Extract the (X, Y) coordinate from the center of the cell holding the provided text.  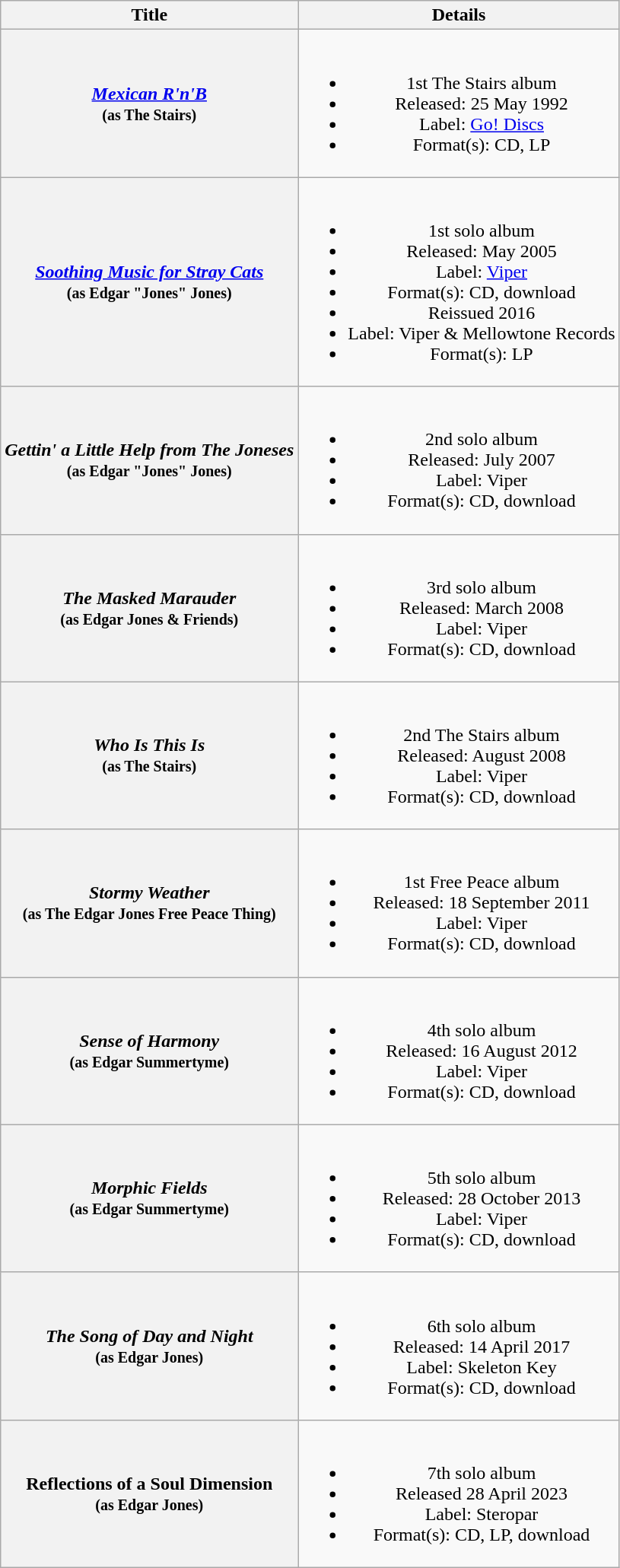
Sense of Harmony (as Edgar Summertyme) (149, 1051)
Who Is This Is (as The Stairs) (149, 755)
3rd solo albumReleased: March 2008Label: ViperFormat(s): CD, download (459, 608)
1st Free Peace albumReleased: 18 September 2011Label: ViperFormat(s): CD, download (459, 903)
Mexican R'n'B (as The Stairs) (149, 103)
1st The Stairs albumReleased: 25 May 1992Label: Go! DiscsFormat(s): CD, LP (459, 103)
The Song of Day and Night (as Edgar Jones) (149, 1346)
7th solo albumReleased 28 April 2023Label: SteroparFormat(s): CD, LP, download (459, 1493)
Details (459, 15)
Soothing Music for Stray Cats (as Edgar "Jones" Jones) (149, 281)
Title (149, 15)
Stormy Weather (as The Edgar Jones Free Peace Thing) (149, 903)
5th solo albumReleased: 28 October 2013Label: ViperFormat(s): CD, download (459, 1198)
6th solo albumReleased: 14 April 2017Label: Skeleton KeyFormat(s): CD, download (459, 1346)
The Masked Marauder (as Edgar Jones & Friends) (149, 608)
1st solo albumReleased: May 2005Label: ViperFormat(s): CD, downloadReissued 2016Label: Viper & Mellowtone RecordsFormat(s): LP (459, 281)
Reflections of a Soul Dimension(as Edgar Jones) (149, 1493)
Morphic Fields (as Edgar Summertyme) (149, 1198)
Gettin' a Little Help from The Joneses (as Edgar "Jones" Jones) (149, 460)
2nd The Stairs albumReleased: August 2008Label: ViperFormat(s): CD, download (459, 755)
2nd solo albumReleased: July 2007Label: ViperFormat(s): CD, download (459, 460)
4th solo albumReleased: 16 August 2012Label: ViperFormat(s): CD, download (459, 1051)
